Find where the given text appears and provide that cell's center as (x, y) coordinate. 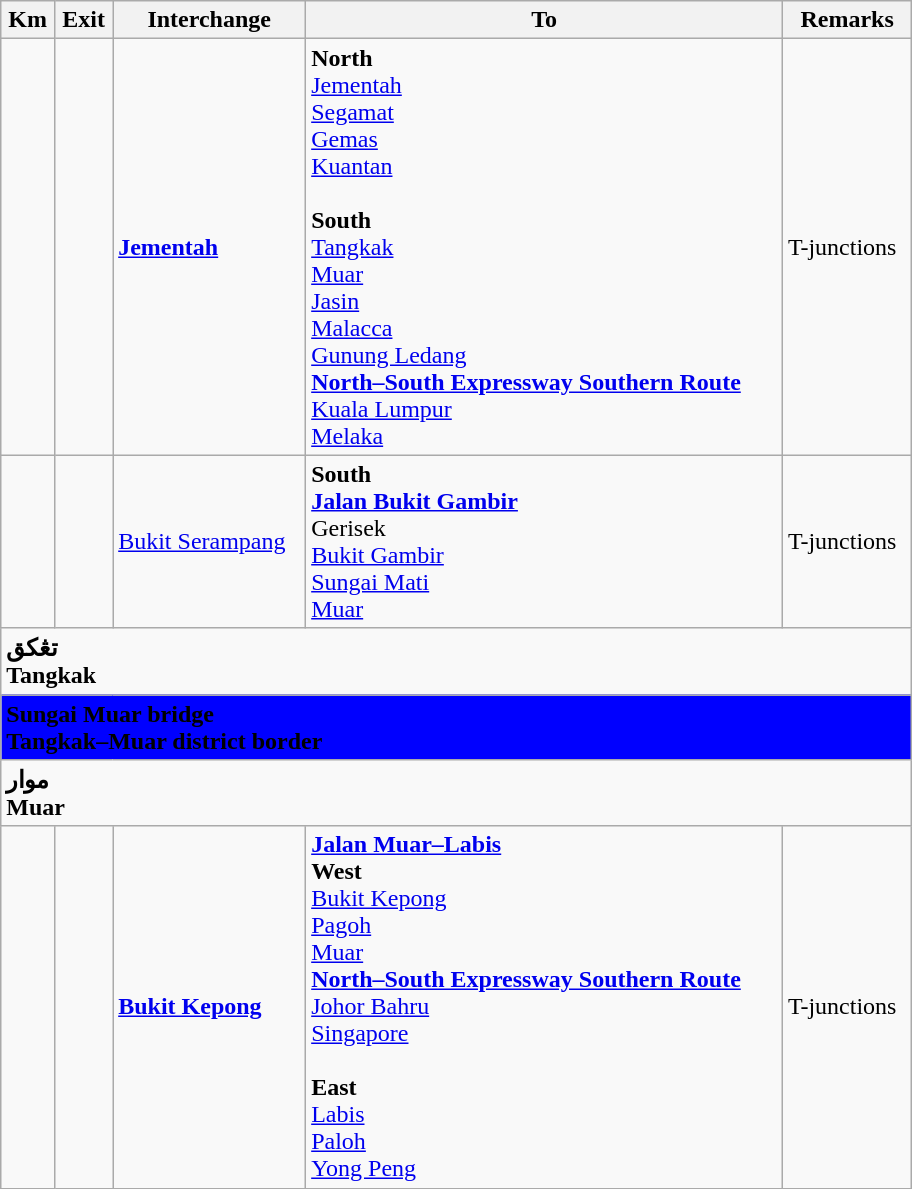
Jementah (210, 247)
Sungai Muar bridgeTangkak–Muar district border (456, 726)
Jalan Muar–LabisWestBukit KepongPagohMuar North–South Expressway Southern RouteJohor BahruSingaporeEastLabisPalohYong Peng (544, 1007)
Interchange (210, 20)
To (544, 20)
Exit (84, 20)
Bukit Serampang (210, 542)
Remarks (846, 20)
Km (28, 20)
موارMuar (456, 794)
Bukit Kepong (210, 1007)
North Jementah Segamat Gemas KuantanSouth Tangkak Muar Jasin Malacca Gunung Ledang North–South Expressway Southern RouteKuala LumpurMelaka (544, 247)
South Jalan Bukit GambirGerisekBukit GambirSungai MatiMuar (544, 542)
تڠکقTangkak (456, 662)
